Locate the cell with the specified text and output its [x, y] center coordinate. 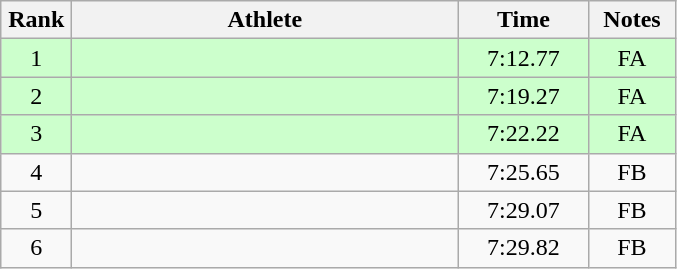
5 [36, 210]
Rank [36, 20]
3 [36, 134]
7:22.22 [524, 134]
Time [524, 20]
7:19.27 [524, 96]
6 [36, 248]
7:29.07 [524, 210]
7:12.77 [524, 58]
Athlete [265, 20]
2 [36, 96]
7:29.82 [524, 248]
7:25.65 [524, 172]
Notes [632, 20]
4 [36, 172]
1 [36, 58]
